Pinpoint the cell where the given text exists, returning its (x, y) midpoint coordinate. 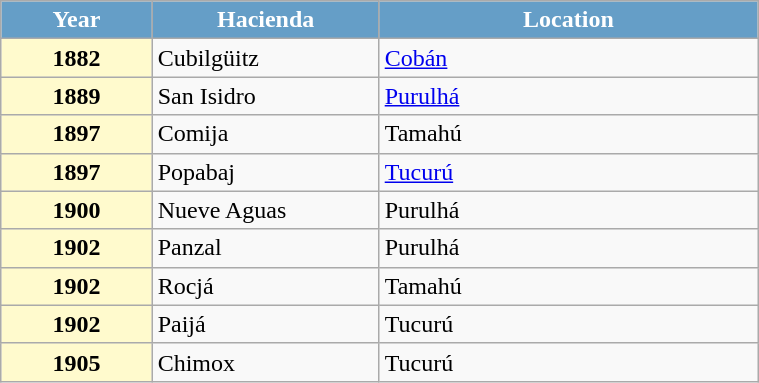
Paijá (266, 324)
Popabaj (266, 172)
1882 (76, 58)
San Isidro (266, 96)
1889 (76, 96)
Year (76, 20)
Chimox (266, 362)
Cobán (568, 58)
Cubilgüitz (266, 58)
Nueve Aguas (266, 210)
Hacienda (266, 20)
1905 (76, 362)
Rocjá (266, 286)
Location (568, 20)
1900 (76, 210)
Comija (266, 134)
Panzal (266, 248)
